Return the [X, Y] coordinate for the center point of the cell that contains the specified text.  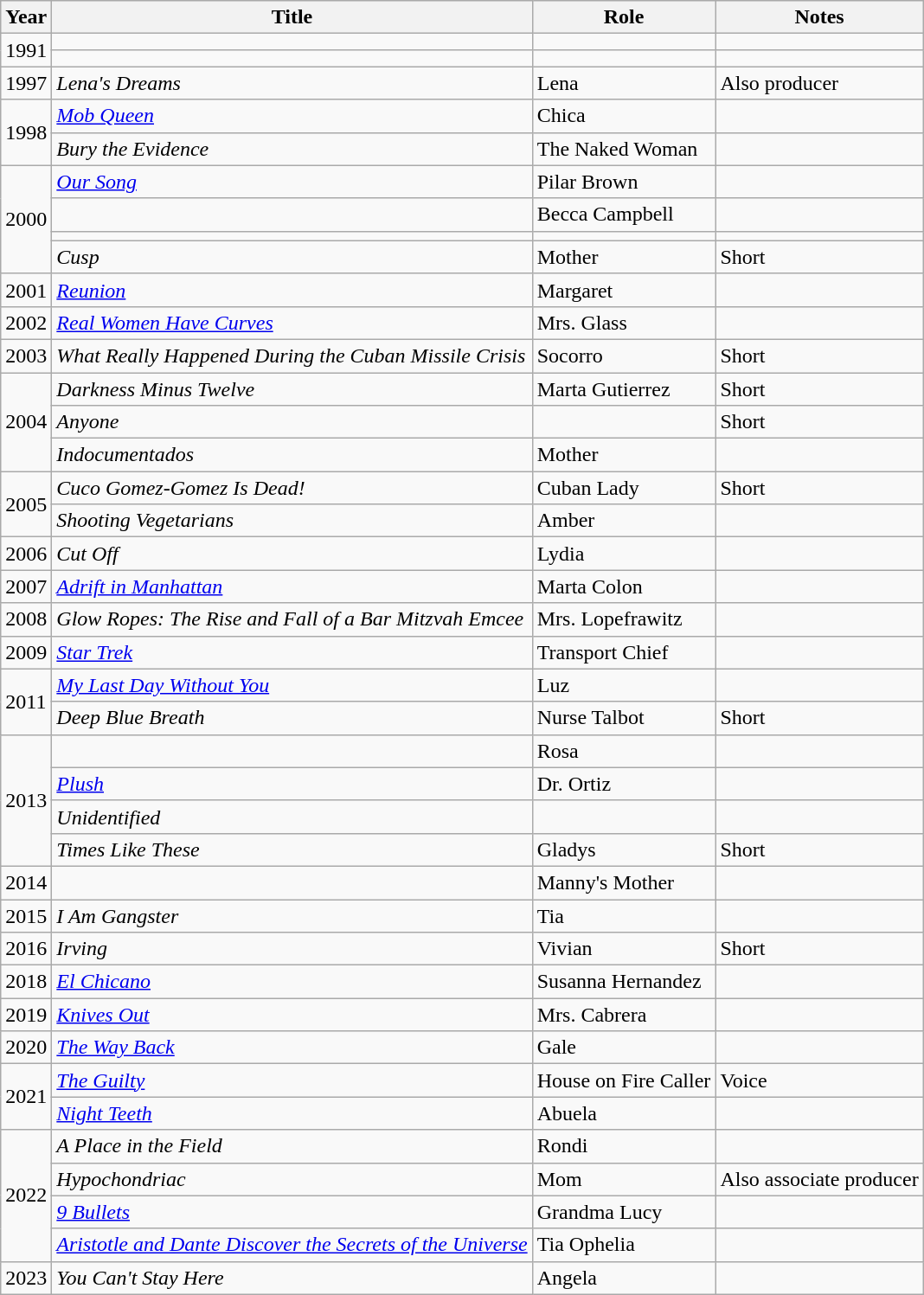
Lena's Dreams [292, 83]
Cut Off [292, 554]
2014 [26, 882]
2013 [26, 800]
Hypochondriac [292, 1179]
Rosa [624, 751]
Cusp [292, 257]
2016 [26, 949]
2021 [26, 1097]
Voice [819, 1080]
Pilar Brown [624, 182]
Role [624, 17]
Lydia [624, 554]
2008 [26, 619]
Marta Gutierrez [624, 388]
2005 [26, 504]
Cuco Gomez-Gomez Is Dead! [292, 488]
Bury the Evidence [292, 149]
Irving [292, 949]
Times Like These [292, 849]
Real Women Have Curves [292, 323]
House on Fire Caller [624, 1080]
2018 [26, 982]
Manny's Mother [624, 882]
Deep Blue Breath [292, 718]
Cuban Lady [624, 488]
2007 [26, 587]
Reunion [292, 290]
2009 [26, 652]
Mob Queen [292, 116]
Mrs. Lopefrawitz [624, 619]
2020 [26, 1048]
Becca Campbell [624, 215]
1998 [26, 132]
1991 [26, 50]
Gale [624, 1048]
2000 [26, 220]
Adrift in Manhattan [292, 587]
2019 [26, 1015]
Luz [624, 685]
Night Teeth [292, 1113]
Also associate producer [819, 1179]
Gladys [624, 849]
Lena [624, 83]
Abuela [624, 1113]
Year [26, 17]
9 Bullets [292, 1212]
2002 [26, 323]
The Guilty [292, 1080]
Amber [624, 521]
El Chicano [292, 982]
Knives Out [292, 1015]
2003 [26, 356]
You Can't Stay Here [292, 1278]
Rondi [624, 1146]
Nurse Talbot [624, 718]
The Naked Woman [624, 149]
Plush [292, 784]
2006 [26, 554]
Indocumentados [292, 455]
1997 [26, 83]
Mrs. Cabrera [624, 1015]
Chica [624, 116]
What Really Happened During the Cuban Missile Crisis [292, 356]
Our Song [292, 182]
2023 [26, 1278]
Mom [624, 1179]
Unidentified [292, 817]
Tia Ophelia [624, 1245]
Aristotle and Dante Discover the Secrets of the Universe [292, 1245]
Shooting Vegetarians [292, 521]
Grandma Lucy [624, 1212]
Notes [819, 17]
2011 [26, 702]
2022 [26, 1196]
Also producer [819, 83]
The Way Back [292, 1048]
Title [292, 17]
Socorro [624, 356]
I Am Gangster [292, 916]
Susanna Hernandez [624, 982]
Vivian [624, 949]
2004 [26, 421]
2015 [26, 916]
Transport Chief [624, 652]
Mrs. Glass [624, 323]
Marta Colon [624, 587]
Glow Ropes: The Rise and Fall of a Bar Mitzvah Emcee [292, 619]
Dr. Ortiz [624, 784]
Darkness Minus Twelve [292, 388]
Tia [624, 916]
Margaret [624, 290]
Anyone [292, 422]
My Last Day Without You [292, 685]
Angela [624, 1278]
Star Trek [292, 652]
A Place in the Field [292, 1146]
2001 [26, 290]
